For the text-containing cell, return its midpoint in (x, y) coordinate format. 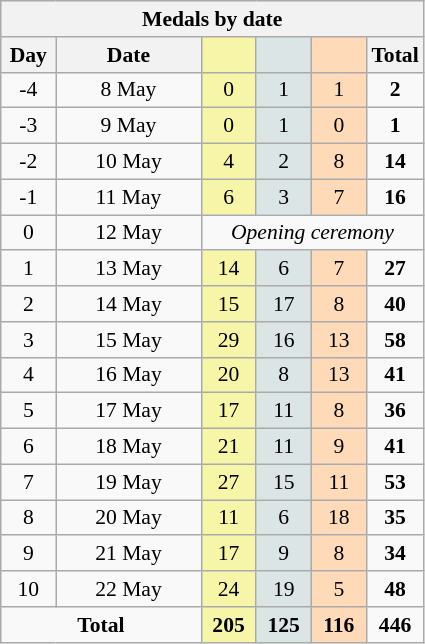
17 May (128, 411)
21 (228, 447)
15 May (128, 340)
-4 (28, 90)
22 May (128, 589)
-3 (28, 126)
40 (394, 304)
-1 (28, 197)
8 May (128, 90)
-2 (28, 162)
10 May (128, 162)
16 May (128, 375)
205 (228, 625)
Date (128, 55)
13 May (128, 269)
14 May (128, 304)
29 (228, 340)
53 (394, 482)
116 (338, 625)
12 May (128, 233)
36 (394, 411)
10 (28, 589)
20 (228, 375)
125 (284, 625)
19 (284, 589)
19 May (128, 482)
446 (394, 625)
Day (28, 55)
58 (394, 340)
18 (338, 518)
11 May (128, 197)
18 May (128, 447)
20 May (128, 518)
Medals by date (212, 19)
21 May (128, 554)
35 (394, 518)
9 May (128, 126)
48 (394, 589)
24 (228, 589)
34 (394, 554)
Opening ceremony (312, 233)
